Locate the cell with the specified text and output its (X, Y) center coordinate. 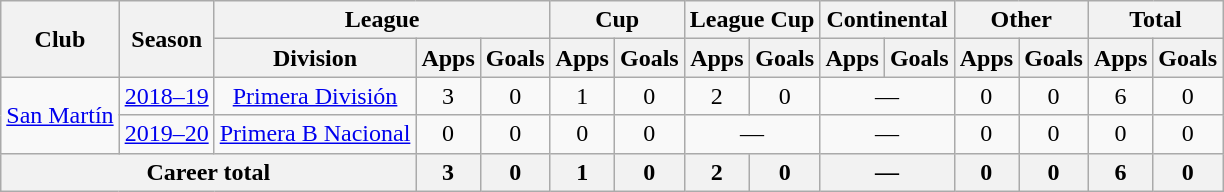
Primera B Nacional (315, 134)
Season (166, 39)
Primera División (315, 96)
Division (315, 58)
League Cup (752, 20)
League (382, 20)
Total (1155, 20)
Career total (208, 172)
Continental (887, 20)
Cup (617, 20)
San Martín (60, 115)
Other (1021, 20)
Club (60, 39)
2019–20 (166, 134)
2018–19 (166, 96)
